From the cell containing the given text, extract its center point as (X, Y) coordinate. 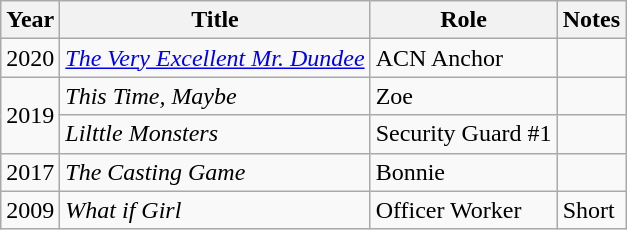
Officer Worker (464, 210)
Notes (591, 20)
Security Guard #1 (464, 134)
Year (30, 20)
Zoe (464, 96)
This Time, Maybe (215, 96)
2017 (30, 172)
Bonnie (464, 172)
2009 (30, 210)
The Casting Game (215, 172)
The Very Excellent Mr. Dundee (215, 58)
Short (591, 210)
Role (464, 20)
2019 (30, 115)
Title (215, 20)
Lilttle Monsters (215, 134)
2020 (30, 58)
What if Girl (215, 210)
ACN Anchor (464, 58)
